Scan for the cell matching the given text and deliver its (x, y) coordinate at center. 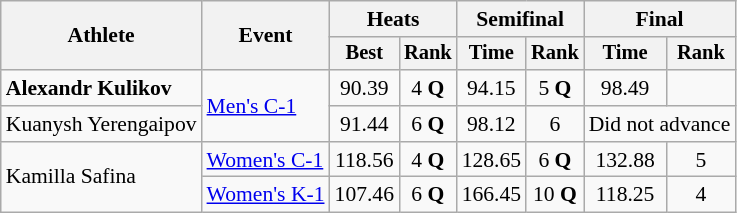
166.45 (492, 195)
Did not advance (660, 124)
Heats (394, 19)
Women's K-1 (266, 195)
10 Q (555, 195)
6 (555, 124)
Women's C-1 (266, 160)
Men's C-1 (266, 106)
132.88 (626, 160)
91.44 (364, 124)
98.12 (492, 124)
94.15 (492, 88)
118.25 (626, 195)
5 Q (555, 88)
Semifinal (520, 19)
90.39 (364, 88)
128.65 (492, 160)
Kamilla Safina (102, 178)
Kuanysh Yerengaipov (102, 124)
4 (702, 195)
5 (702, 160)
118.56 (364, 160)
98.49 (626, 88)
Athlete (102, 36)
Alexandr Kulikov (102, 88)
Event (266, 36)
Final (660, 19)
Best (364, 54)
107.46 (364, 195)
